Scan for the cell matching the given text and deliver its [X, Y] coordinate at center. 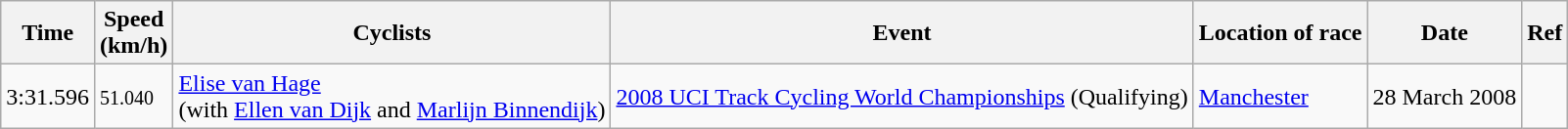
Speed(km/h) [133, 33]
Date [1445, 33]
Ref [1545, 33]
Manchester [1280, 96]
Event [902, 33]
Location of race [1280, 33]
Elise van Hage(with Ellen van Dijk and Marlijn Binnendijk) [392, 96]
Cyclists [392, 33]
Time [48, 33]
51.040 [133, 96]
2008 UCI Track Cycling World Championships (Qualifying) [902, 96]
3:31.596 [48, 96]
28 March 2008 [1445, 96]
